Scan for the cell matching the given text and deliver its [X, Y] coordinate at center. 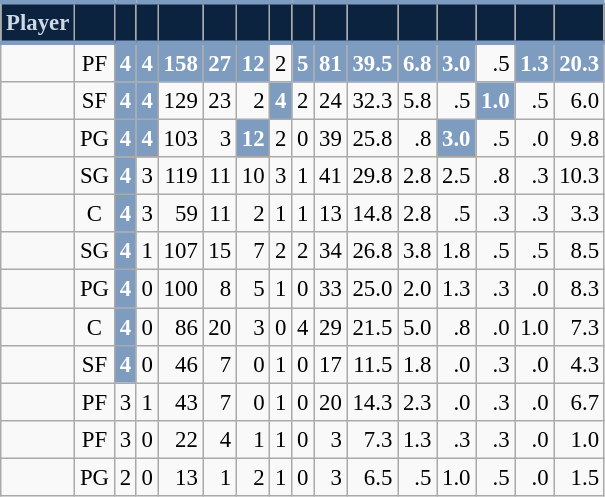
34 [330, 251]
2.5 [456, 176]
10 [252, 176]
5.0 [418, 327]
21.5 [372, 327]
6.7 [579, 402]
Player [38, 22]
24 [330, 101]
81 [330, 62]
3.8 [418, 251]
86 [180, 327]
15 [220, 251]
158 [180, 62]
10.3 [579, 176]
29.8 [372, 176]
6.0 [579, 101]
2.3 [418, 402]
25.0 [372, 289]
33 [330, 289]
27 [220, 62]
41 [330, 176]
129 [180, 101]
3.3 [579, 214]
119 [180, 176]
39 [330, 139]
25.8 [372, 139]
8 [220, 289]
22 [180, 439]
2.0 [418, 289]
46 [180, 364]
4.3 [579, 364]
5.8 [418, 101]
100 [180, 289]
6.8 [418, 62]
59 [180, 214]
8.3 [579, 289]
26.8 [372, 251]
39.5 [372, 62]
11.5 [372, 364]
1.5 [579, 477]
17 [330, 364]
14.8 [372, 214]
6.5 [372, 477]
14.3 [372, 402]
8.5 [579, 251]
29 [330, 327]
107 [180, 251]
103 [180, 139]
43 [180, 402]
32.3 [372, 101]
20.3 [579, 62]
9.8 [579, 139]
23 [220, 101]
